Capture the cell that displays the provided text and extract its [x, y] central coordinate. 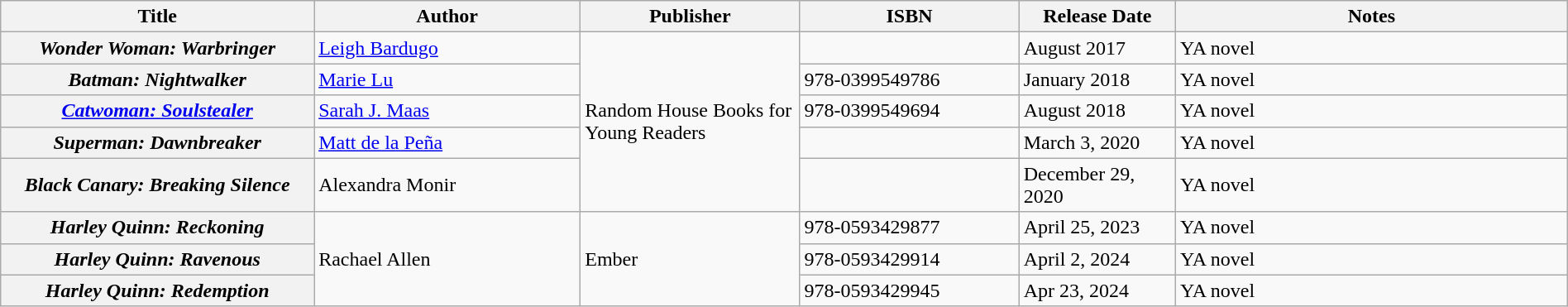
978-0593429945 [910, 290]
Harley Quinn: Reckoning [157, 228]
978-0399549786 [910, 79]
August 2018 [1097, 111]
Black Canary: Breaking Silence [157, 185]
Alexandra Monir [447, 185]
Marie Lu [447, 79]
Release Date [1097, 17]
April 2, 2024 [1097, 259]
December 29, 2020 [1097, 185]
Rachael Allen [447, 259]
August 2017 [1097, 48]
978-0593429914 [910, 259]
978-0399549694 [910, 111]
Apr 23, 2024 [1097, 290]
Harley Quinn: Ravenous [157, 259]
Superman: Dawnbreaker [157, 142]
Random House Books for Young Readers [690, 122]
January 2018 [1097, 79]
Harley Quinn: Redemption [157, 290]
Leigh Bardugo [447, 48]
Catwoman: Soulstealer [157, 111]
Matt de la Peña [447, 142]
April 25, 2023 [1097, 228]
Sarah J. Maas [447, 111]
Title [157, 17]
978-0593429877 [910, 228]
March 3, 2020 [1097, 142]
Author [447, 17]
ISBN [910, 17]
Wonder Woman: Warbringer [157, 48]
Notes [1372, 17]
Publisher [690, 17]
Ember [690, 259]
Batman: Nightwalker [157, 79]
